Determine the [x, y] coordinate at the center of the cell enclosing the given text.  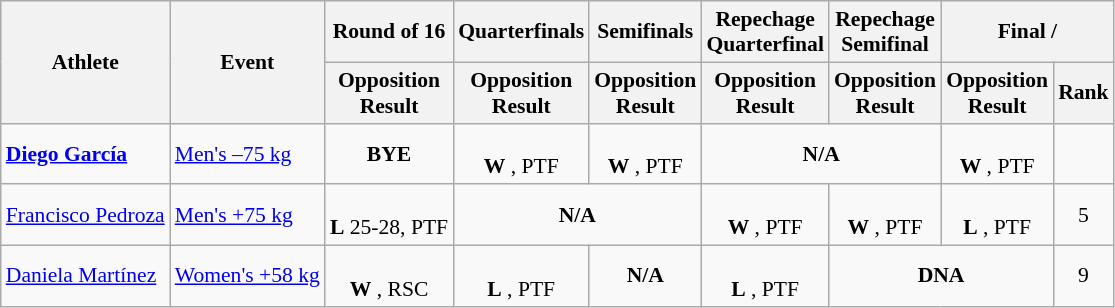
Semifinals [645, 32]
RepechageSemifinal [885, 32]
BYE [389, 154]
Diego García [86, 154]
Men's –75 kg [248, 154]
Women's +58 kg [248, 276]
9 [1084, 276]
Francisco Pedroza [86, 216]
RepechageQuarterfinal [765, 32]
Quarterfinals [521, 32]
Event [248, 62]
Athlete [86, 62]
L 25-28, PTF [389, 216]
Rank [1084, 92]
5 [1084, 216]
Daniela Martínez [86, 276]
Final / [1028, 32]
Men's +75 kg [248, 216]
Round of 16 [389, 32]
DNA [941, 276]
W , RSC [389, 276]
